Locate the cell with the specified text and output its [X, Y] center coordinate. 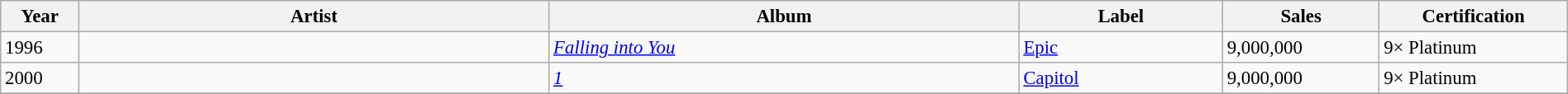
Sales [1300, 16]
2000 [40, 78]
Capitol [1121, 78]
Falling into You [784, 48]
Year [40, 16]
Epic [1121, 48]
1 [784, 78]
1996 [40, 48]
Certification [1474, 16]
Artist [313, 16]
Label [1121, 16]
Album [784, 16]
